Return the (x, y) coordinate for the center point of the cell that contains the specified text.  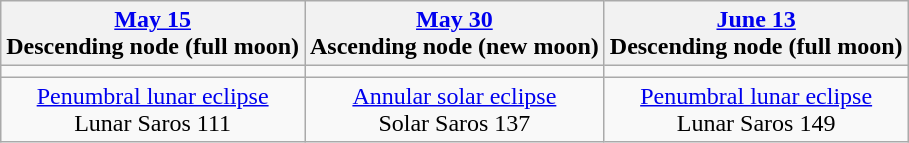
May 30Ascending node (new moon) (454, 34)
Penumbral lunar eclipseLunar Saros 149 (756, 110)
May 15Descending node (full moon) (153, 34)
Penumbral lunar eclipseLunar Saros 111 (153, 110)
June 13Descending node (full moon) (756, 34)
Annular solar eclipseSolar Saros 137 (454, 110)
